Capture the cell that displays the provided text and extract its [x, y] central coordinate. 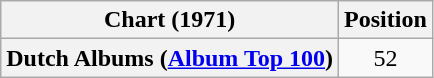
Dutch Albums (Album Top 100) [170, 58]
Position [386, 20]
Chart (1971) [170, 20]
52 [386, 58]
